Determine the (x, y) coordinate at the center of the cell enclosing the given text.  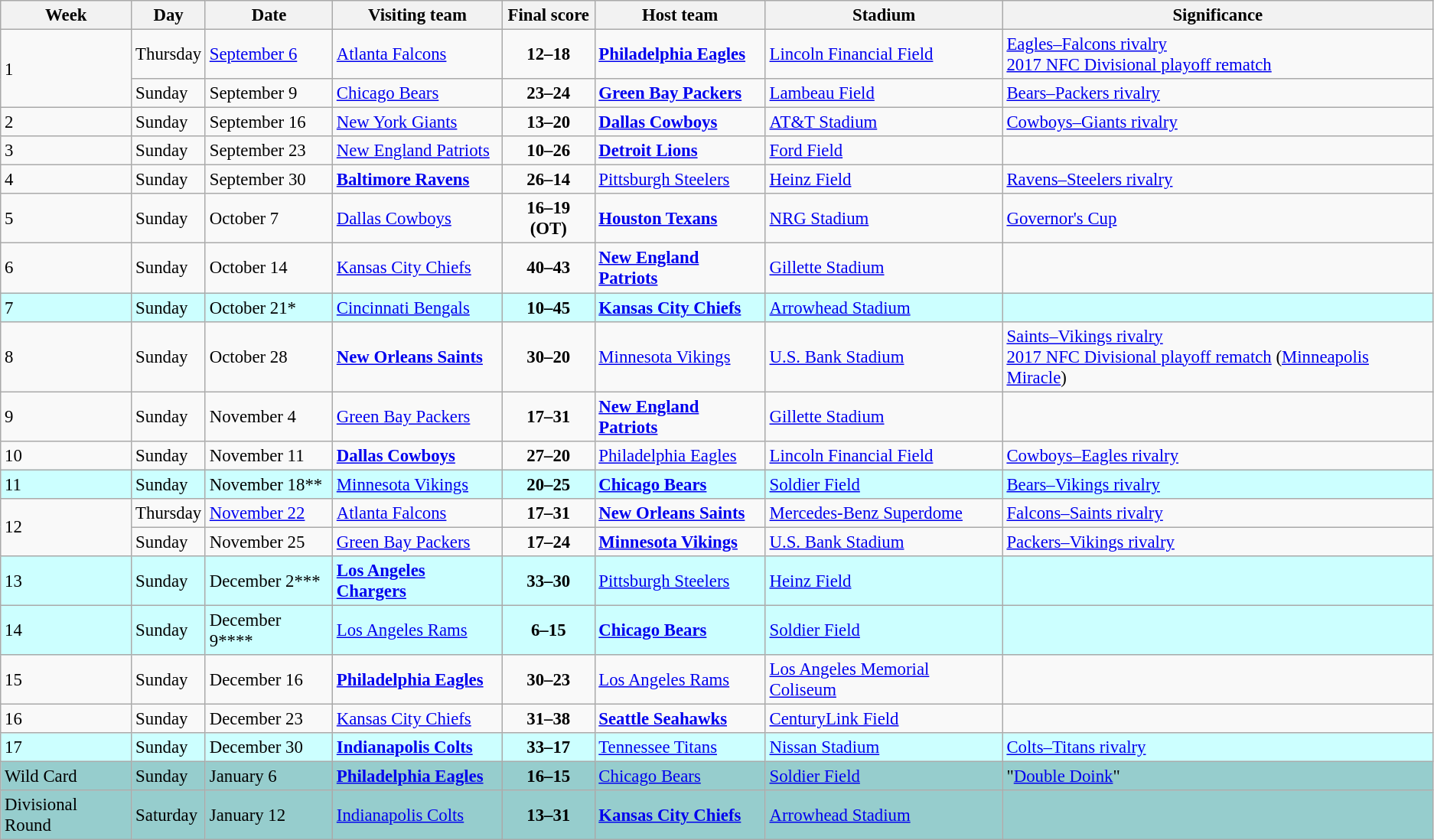
33–30 (548, 581)
October 7 (269, 219)
Significance (1217, 15)
AT&T Stadium (884, 122)
Eagles–Falcons rivalry2017 NFC Divisional playoff rematch (1217, 55)
17–24 (548, 542)
October 14 (269, 268)
3 (66, 151)
Saints–Vikings rivalry2017 NFC Divisional playoff rematch (Minneapolis Miracle) (1217, 357)
Detroit Lions (680, 151)
Tennessee Titans (680, 747)
Packers–Vikings rivalry (1217, 542)
Host team (680, 15)
Governor's Cup (1217, 219)
September 16 (269, 122)
Cincinnati Bengals (418, 308)
September 9 (269, 93)
September 30 (269, 180)
Houston Texans (680, 219)
Mercedes-Benz Superdome (884, 513)
January 12 (269, 816)
10 (66, 455)
December 9**** (269, 630)
November 22 (269, 513)
Date (269, 15)
September 23 (269, 151)
December 30 (269, 747)
Falcons–Saints rivalry (1217, 513)
Final score (548, 15)
7 (66, 308)
October 21* (269, 308)
27–20 (548, 455)
Los Angeles Memorial Coliseum (884, 679)
December 2*** (269, 581)
Saturday (168, 816)
November 25 (269, 542)
November 11 (269, 455)
10–26 (548, 151)
CenturyLink Field (884, 719)
2 (66, 122)
Day (168, 15)
Cowboys–Giants rivalry (1217, 122)
December 16 (269, 679)
12 (66, 528)
Seattle Seahawks (680, 719)
1 (66, 69)
October 28 (269, 357)
13 (66, 581)
November 4 (269, 416)
"Double Doink" (1217, 777)
30–20 (548, 357)
Ravens–Steelers rivalry (1217, 180)
Divisional Round (66, 816)
Cowboys–Eagles rivalry (1217, 455)
13–20 (548, 122)
September 6 (269, 55)
9 (66, 416)
16–19 (OT) (548, 219)
Visiting team (418, 15)
17 (66, 747)
11 (66, 484)
15 (66, 679)
NRG Stadium (884, 219)
Colts–Titans rivalry (1217, 747)
13–31 (548, 816)
Lambeau Field (884, 93)
December 23 (269, 719)
Stadium (884, 15)
Baltimore Ravens (418, 180)
5 (66, 219)
Bears–Vikings rivalry (1217, 484)
30–23 (548, 679)
16–15 (548, 777)
14 (66, 630)
10–45 (548, 308)
4 (66, 180)
6–15 (548, 630)
Bears–Packers rivalry (1217, 93)
20–25 (548, 484)
New York Giants (418, 122)
Nissan Stadium (884, 747)
26–14 (548, 180)
January 6 (269, 777)
23–24 (548, 93)
12–18 (548, 55)
Los Angeles Chargers (418, 581)
6 (66, 268)
8 (66, 357)
16 (66, 719)
40–43 (548, 268)
Ford Field (884, 151)
Week (66, 15)
31–38 (548, 719)
33–17 (548, 747)
Wild Card (66, 777)
November 18** (269, 484)
